Capture the cell that displays the provided text and extract its [x, y] central coordinate. 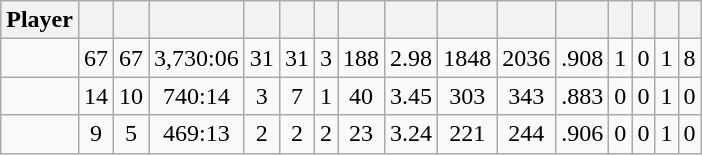
3,730:06 [197, 58]
9 [96, 134]
188 [362, 58]
23 [362, 134]
244 [526, 134]
3.24 [412, 134]
303 [468, 96]
1848 [468, 58]
.906 [582, 134]
7 [296, 96]
343 [526, 96]
740:14 [197, 96]
.883 [582, 96]
3.45 [412, 96]
40 [362, 96]
221 [468, 134]
2.98 [412, 58]
14 [96, 96]
469:13 [197, 134]
Player [40, 20]
10 [132, 96]
.908 [582, 58]
5 [132, 134]
8 [690, 58]
2036 [526, 58]
